Detect which cell encompasses the target text, then output its [x, y] center coordinate. 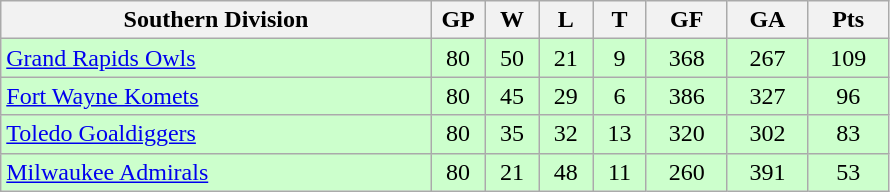
32 [566, 134]
Milwaukee Admirals [216, 172]
53 [848, 172]
W [512, 20]
327 [768, 96]
11 [620, 172]
35 [512, 134]
368 [686, 58]
267 [768, 58]
302 [768, 134]
Grand Rapids Owls [216, 58]
96 [848, 96]
386 [686, 96]
9 [620, 58]
45 [512, 96]
Fort Wayne Komets [216, 96]
391 [768, 172]
260 [686, 172]
320 [686, 134]
13 [620, 134]
T [620, 20]
83 [848, 134]
GA [768, 20]
48 [566, 172]
6 [620, 96]
GF [686, 20]
109 [848, 58]
50 [512, 58]
L [566, 20]
Southern Division [216, 20]
Pts [848, 20]
29 [566, 96]
Toledo Goaldiggers [216, 134]
GP [458, 20]
